Find where the given text appears and provide that cell's center as [X, Y] coordinate. 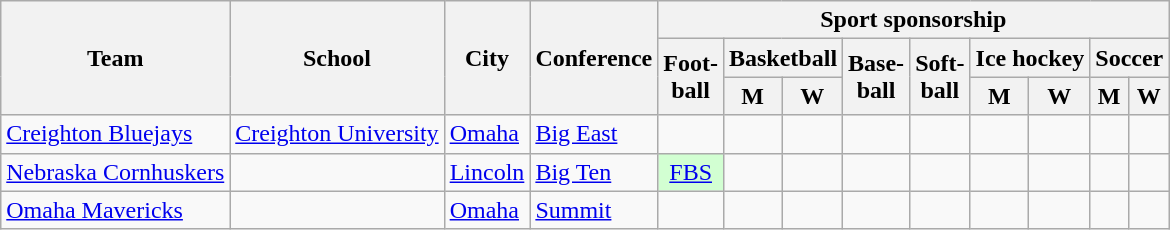
Omaha Mavericks [116, 210]
Soccer [1130, 58]
Creighton University [337, 134]
School [337, 58]
Creighton Bluejays [116, 134]
Big Ten [594, 172]
Foot-ball [691, 77]
Soft-ball [940, 77]
Base-ball [876, 77]
City [487, 58]
Big East [594, 134]
FBS [691, 172]
Basketball [782, 58]
Summit [594, 210]
Lincoln [487, 172]
Team [116, 58]
Sport sponsorship [914, 20]
Conference [594, 58]
Nebraska Cornhuskers [116, 172]
Ice hockey [1030, 58]
